Capture the cell that displays the provided text and extract its [X, Y] central coordinate. 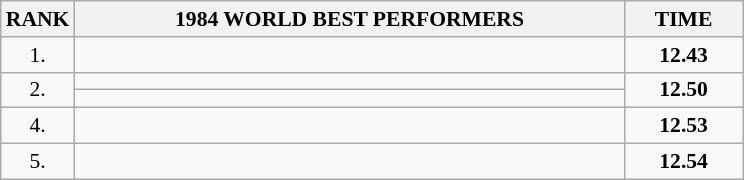
12.54 [684, 162]
2. [38, 90]
12.43 [684, 55]
4. [38, 126]
12.50 [684, 90]
1984 WORLD BEST PERFORMERS [349, 19]
1. [38, 55]
12.53 [684, 126]
TIME [684, 19]
5. [38, 162]
RANK [38, 19]
